From the cell containing the given text, extract its center point as (X, Y) coordinate. 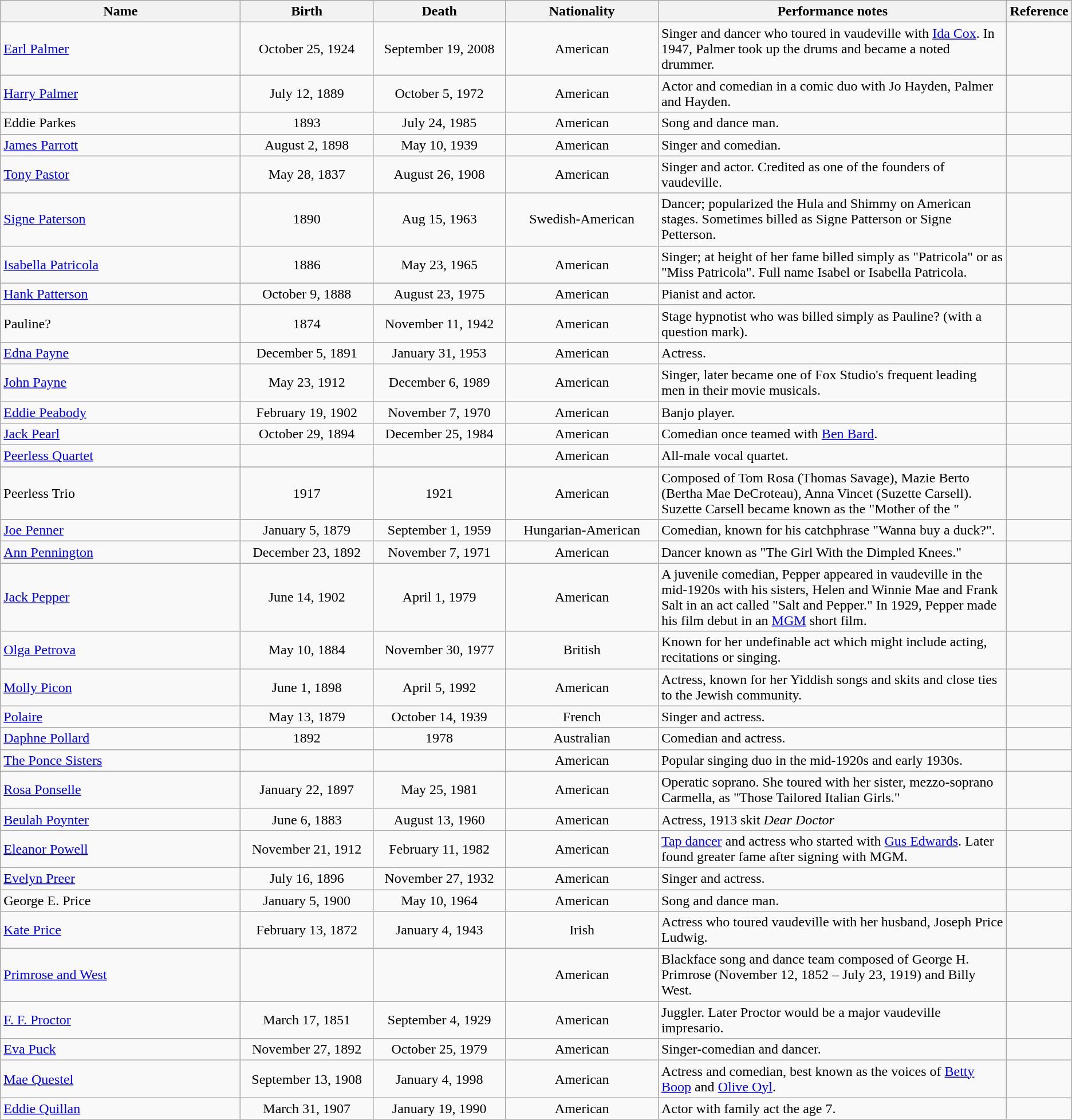
Australian (582, 738)
Jack Pearl (120, 434)
Peerless Trio (120, 493)
George E. Price (120, 900)
Actress. (833, 353)
August 13, 1960 (439, 819)
Popular singing duo in the mid-1920s and early 1930s. (833, 760)
October 25, 1924 (307, 49)
Primrose and West (120, 975)
Pianist and actor. (833, 294)
January 4, 1943 (439, 930)
1874 (307, 323)
May 13, 1879 (307, 717)
November 21, 1912 (307, 849)
Name (120, 11)
Stage hypnotist who was billed simply as Pauline? (with a question mark). (833, 323)
June 1, 1898 (307, 687)
The Ponce Sisters (120, 760)
Swedish-American (582, 219)
Molly Picon (120, 687)
Singer and comedian. (833, 145)
Pauline? (120, 323)
October 29, 1894 (307, 434)
Actor with family act the age 7. (833, 1109)
Eddie Parkes (120, 123)
Singer and dancer who toured in vaudeville with Ida Cox. In 1947, Palmer took up the drums and became a noted drummer. (833, 49)
Earl Palmer (120, 49)
1978 (439, 738)
September 19, 2008 (439, 49)
November 30, 1977 (439, 650)
Irish (582, 930)
August 2, 1898 (307, 145)
Singer and actor. Credited as one of the founders of vaudeville. (833, 174)
1893 (307, 123)
September 13, 1908 (307, 1079)
April 1, 1979 (439, 597)
Rosa Ponselle (120, 789)
January 4, 1998 (439, 1079)
All-male vocal quartet. (833, 456)
October 14, 1939 (439, 717)
Operatic soprano. She toured with her sister, mezzo-soprano Carmella, as "Those Tailored Italian Girls." (833, 789)
January 19, 1990 (439, 1109)
Performance notes (833, 11)
May 10, 1964 (439, 900)
Tony Pastor (120, 174)
September 4, 1929 (439, 1020)
November 27, 1932 (439, 878)
Kate Price (120, 930)
Reference (1039, 11)
December 23, 1892 (307, 552)
October 9, 1888 (307, 294)
September 1, 1959 (439, 530)
Singer; at height of her fame billed simply as "Patricola" or as "Miss Patricola". Full name Isabel or Isabella Patricola. (833, 265)
Eleanor Powell (120, 849)
Juggler. Later Proctor would be a major vaudeville impresario. (833, 1020)
July 24, 1985 (439, 123)
November 27, 1892 (307, 1050)
Mae Questel (120, 1079)
Death (439, 11)
1892 (307, 738)
Singer, later became one of Fox Studio's frequent leading men in their movie musicals. (833, 383)
May 23, 1912 (307, 383)
Dancer known as "The Girl With the Dimpled Knees." (833, 552)
Daphne Pollard (120, 738)
January 22, 1897 (307, 789)
December 25, 1984 (439, 434)
Actress who toured vaudeville with her husband, Joseph Price Ludwig. (833, 930)
John Payne (120, 383)
October 5, 1972 (439, 94)
Ann Pennington (120, 552)
Actor and comedian in a comic duo with Jo Hayden, Palmer and Hayden. (833, 94)
Edna Payne (120, 353)
Peerless Quartet (120, 456)
December 6, 1989 (439, 383)
Jack Pepper (120, 597)
May 23, 1965 (439, 265)
Actress and comedian, best known as the voices of Betty Boop and Olive Oyl. (833, 1079)
Singer-comedian and dancer. (833, 1050)
June 14, 1902 (307, 597)
January 5, 1900 (307, 900)
April 5, 1992 (439, 687)
Comedian and actress. (833, 738)
Isabella Patricola (120, 265)
1917 (307, 493)
Actress, known for her Yiddish songs and skits and close ties to the Jewish community. (833, 687)
Known for her undefinable act which might include acting, recitations or singing. (833, 650)
March 17, 1851 (307, 1020)
Blackface song and dance team composed of George H. Primrose (November 12, 1852 – July 23, 1919) and Billy West. (833, 975)
Joe Penner (120, 530)
Hungarian-American (582, 530)
August 23, 1975 (439, 294)
February 19, 1902 (307, 412)
Eddie Peabody (120, 412)
Actress, 1913 skit Dear Doctor (833, 819)
Eva Puck (120, 1050)
F. F. Proctor (120, 1020)
Dancer; popularized the Hula and Shimmy on American stages. Sometimes billed as Signe Patterson or Signe Petterson. (833, 219)
November 7, 1971 (439, 552)
Aug 15, 1963 (439, 219)
October 25, 1979 (439, 1050)
Birth (307, 11)
Comedian once teamed with Ben Bard. (833, 434)
February 11, 1982 (439, 849)
Banjo player. (833, 412)
French (582, 717)
Nationality (582, 11)
May 10, 1884 (307, 650)
Comedian, known for his catchphrase "Wanna buy a duck?". (833, 530)
November 7, 1970 (439, 412)
1886 (307, 265)
March 31, 1907 (307, 1109)
Tap dancer and actress who started with Gus Edwards. Later found greater fame after signing with MGM. (833, 849)
January 31, 1953 (439, 353)
Polaire (120, 717)
Beulah Poynter (120, 819)
Eddie Quillan (120, 1109)
Olga Petrova (120, 650)
May 25, 1981 (439, 789)
February 13, 1872 (307, 930)
Signe Paterson (120, 219)
1890 (307, 219)
July 12, 1889 (307, 94)
James Parrott (120, 145)
August 26, 1908 (439, 174)
May 10, 1939 (439, 145)
November 11, 1942 (439, 323)
June 6, 1883 (307, 819)
January 5, 1879 (307, 530)
British (582, 650)
Hank Patterson (120, 294)
1921 (439, 493)
May 28, 1837 (307, 174)
Evelyn Preer (120, 878)
July 16, 1896 (307, 878)
Harry Palmer (120, 94)
December 5, 1891 (307, 353)
